From the cell containing the given text, extract its center point as [x, y] coordinate. 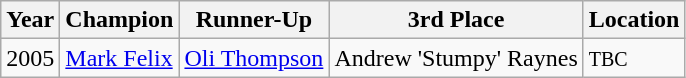
Location [634, 20]
Mark Felix [120, 58]
Oli Thompson [254, 58]
Andrew 'Stumpy' Raynes [456, 58]
Runner-Up [254, 20]
Year [30, 20]
3rd Place [456, 20]
Champion [120, 20]
TBC [634, 58]
2005 [30, 58]
